Identify which cell holds the provided text, then report its (x, y) central coordinate. 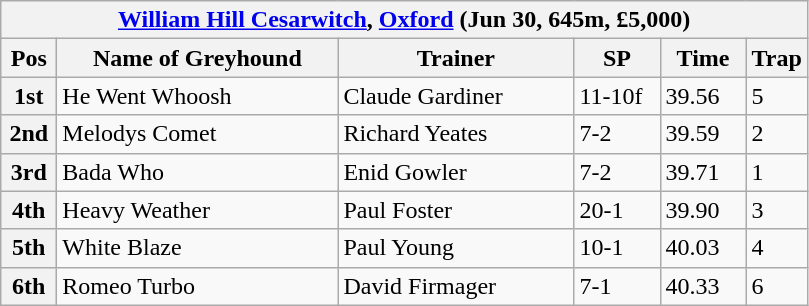
40.03 (703, 248)
Paul Young (456, 248)
39.59 (703, 134)
He Went Whoosh (198, 96)
4th (29, 210)
1st (29, 96)
2nd (29, 134)
Trainer (456, 58)
39.56 (703, 96)
SP (617, 58)
Melodys Comet (198, 134)
William Hill Cesarwitch, Oxford (Jun 30, 645m, £5,000) (404, 20)
7-1 (617, 286)
3 (776, 210)
39.90 (703, 210)
5th (29, 248)
David Firmager (456, 286)
6 (776, 286)
4 (776, 248)
Paul Foster (456, 210)
Bada Who (198, 172)
Heavy Weather (198, 210)
39.71 (703, 172)
Time (703, 58)
11-10f (617, 96)
Name of Greyhound (198, 58)
3rd (29, 172)
Pos (29, 58)
5 (776, 96)
6th (29, 286)
Claude Gardiner (456, 96)
2 (776, 134)
10-1 (617, 248)
Richard Yeates (456, 134)
40.33 (703, 286)
Enid Gowler (456, 172)
Trap (776, 58)
Romeo Turbo (198, 286)
1 (776, 172)
White Blaze (198, 248)
20-1 (617, 210)
